Detect which cell encompasses the target text, then output its (X, Y) center coordinate. 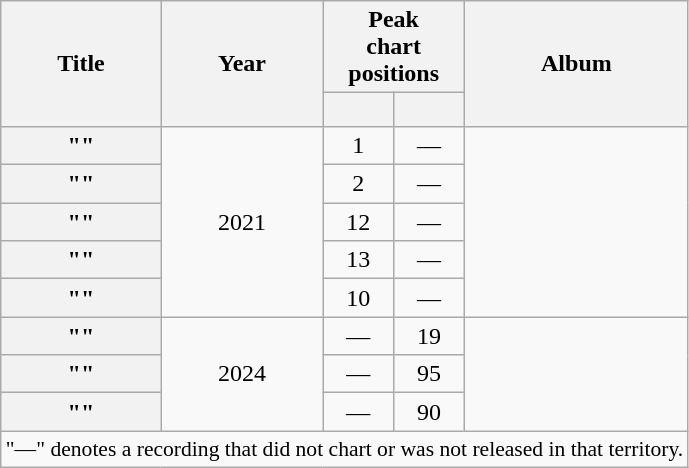
10 (358, 298)
Year (242, 64)
2 (358, 184)
Album (576, 64)
2021 (242, 221)
1 (358, 145)
2024 (242, 374)
95 (430, 374)
Peakchartpositions (394, 47)
13 (358, 260)
90 (430, 412)
12 (358, 222)
Title (81, 64)
19 (430, 336)
"—" denotes a recording that did not chart or was not released in that territory. (345, 449)
